Provide the [X, Y] coordinate of the cell's center where the given text is located.  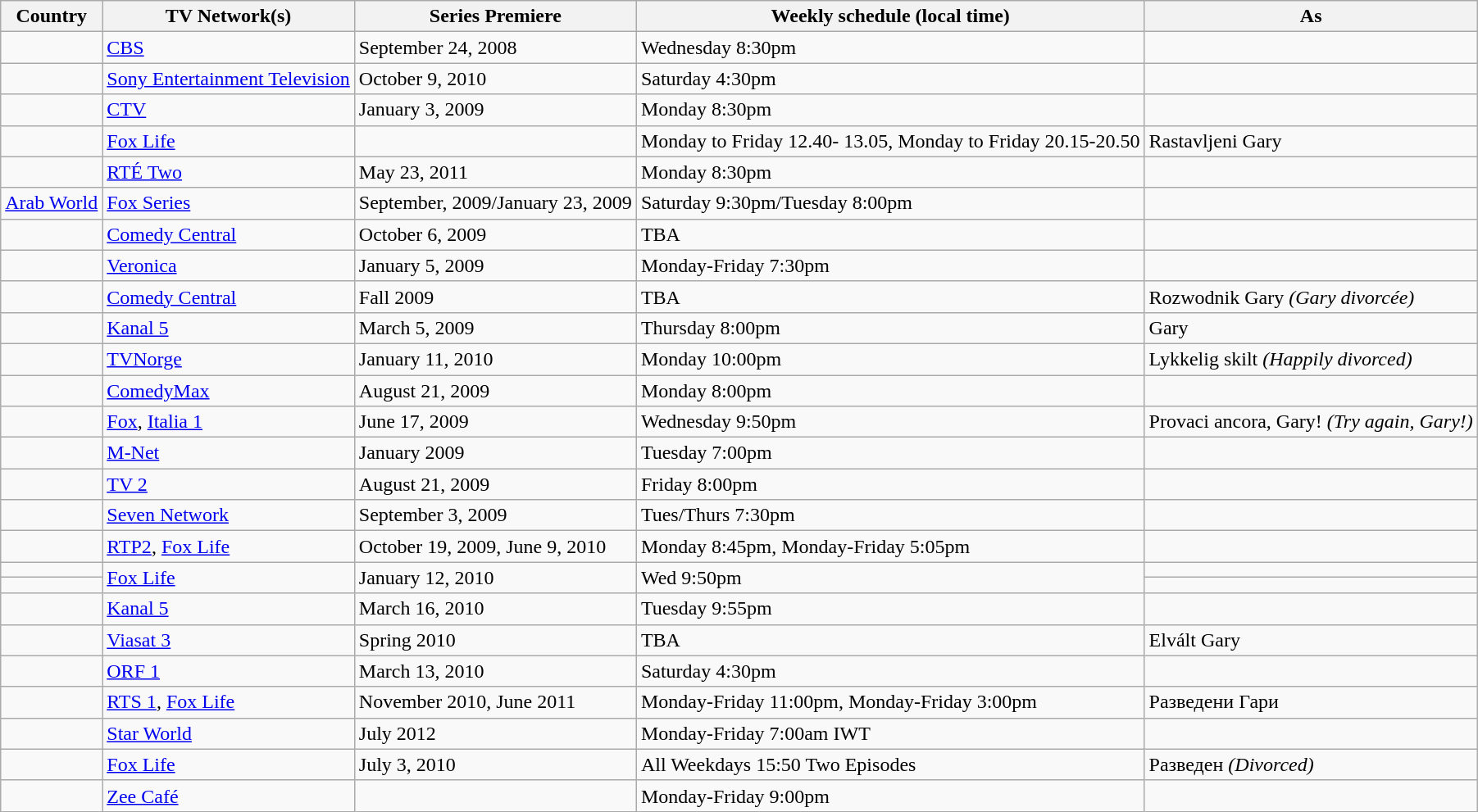
Monday-Friday 7:30pm [890, 265]
Viasat 3 [229, 640]
Monday-Friday 9:00pm [890, 796]
Thursday 8:00pm [890, 328]
October 19, 2009, June 9, 2010 [495, 547]
October 6, 2009 [495, 234]
M-Net [229, 453]
RTS 1, Fox Life [229, 702]
Arab World [52, 203]
January 11, 2010 [495, 359]
March 13, 2010 [495, 671]
Veronica [229, 265]
RTÉ Two [229, 172]
March 5, 2009 [495, 328]
Rastavljeni Gary [1311, 141]
Series Premiere [495, 16]
All Weekdays 15:50 Two Episodes [890, 764]
March 16, 2010 [495, 609]
Provaci ancora, Gary! (Try again, Gary!) [1311, 422]
Monday-Friday 7:00am IWT [890, 733]
Monday to Friday 12.40- 13.05, Monday to Friday 20.15-20.50 [890, 141]
Country [52, 16]
Разведени Гари [1311, 702]
As [1311, 16]
January 5, 2009 [495, 265]
October 9, 2010 [495, 79]
Zee Café [229, 796]
Gary [1311, 328]
Saturday 9:30pm/Tuesday 8:00pm [890, 203]
ORF 1 [229, 671]
Tues/Thurs 7:30pm [890, 515]
June 17, 2009 [495, 422]
Star World [229, 733]
January 2009 [495, 453]
Fox Series [229, 203]
September, 2009/January 23, 2009 [495, 203]
TV 2 [229, 484]
November 2010, June 2011 [495, 702]
TV Network(s) [229, 16]
ComedyMax [229, 391]
September 3, 2009 [495, 515]
Разведен (Divorced) [1311, 764]
January 3, 2009 [495, 110]
July 3, 2010 [495, 764]
Fox, Italia 1 [229, 422]
May 23, 2011 [495, 172]
Wednesday 9:50pm [890, 422]
Monday 10:00pm [890, 359]
TVNorge [229, 359]
Monday 8:00pm [890, 391]
Monday 8:45pm, Monday-Friday 5:05pm [890, 547]
Friday 8:00pm [890, 484]
July 2012 [495, 733]
Tuesday 7:00pm [890, 453]
Spring 2010 [495, 640]
January 12, 2010 [495, 578]
CBS [229, 48]
Elvált Gary [1311, 640]
RTP2, Fox Life [229, 547]
September 24, 2008 [495, 48]
Tuesday 9:55pm [890, 609]
Monday-Friday 11:00pm, Monday-Friday 3:00pm [890, 702]
Seven Network [229, 515]
Fall 2009 [495, 297]
Rozwodnik Gary (Gary divorcée) [1311, 297]
CTV [229, 110]
Wed 9:50pm [890, 578]
Sony Entertainment Television [229, 79]
Weekly schedule (local time) [890, 16]
Wednesday 8:30pm [890, 48]
Lykkelig skilt (Happily divorced) [1311, 359]
